Search for the cell housing the specified text and yield its (x, y) center coordinate. 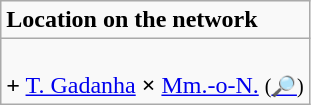
Location on the network (155, 20)
+ T. Gadanha × Mm.-o-N. (🔎) (155, 72)
